Scan for the cell matching the given text and deliver its [x, y] coordinate at center. 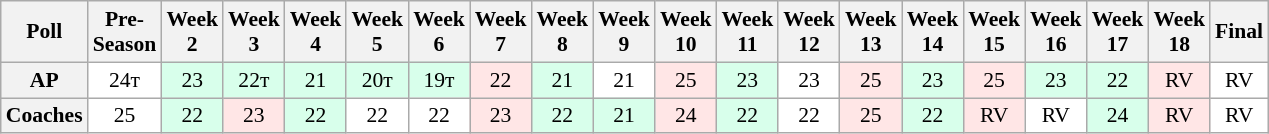
Coaches [44, 116]
Week12 [809, 32]
Week5 [377, 32]
20т [377, 80]
Week16 [1056, 32]
Week10 [686, 32]
Pre-Season [125, 32]
Week15 [994, 32]
24т [125, 80]
Week3 [254, 32]
22т [254, 80]
Week9 [624, 32]
Week14 [933, 32]
Week6 [439, 32]
Poll [44, 32]
Week11 [748, 32]
Week8 [562, 32]
Week13 [871, 32]
Week17 [1118, 32]
Week4 [316, 32]
AP [44, 80]
Week18 [1179, 32]
Final [1239, 32]
19т [439, 80]
Week7 [501, 32]
Week2 [192, 32]
